Capture the cell that displays the provided text and extract its [x, y] central coordinate. 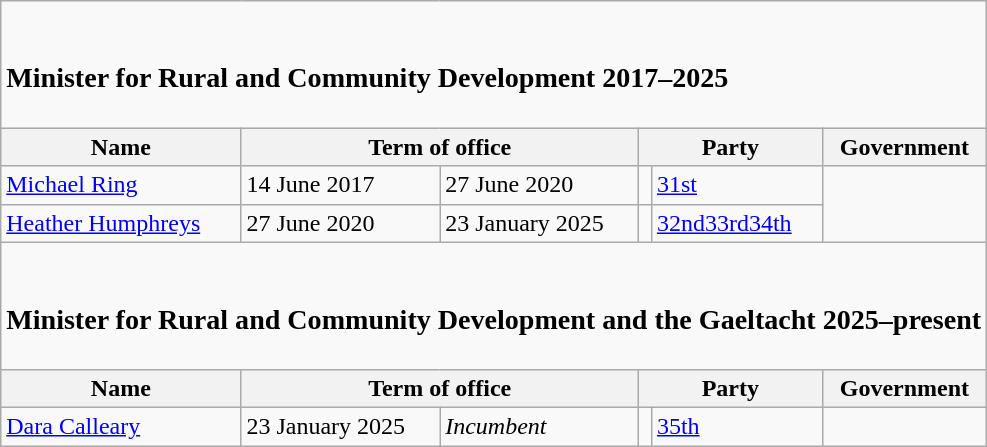
Minister for Rural and Community Development 2017–2025 [494, 64]
31st [736, 185]
35th [736, 426]
Dara Calleary [121, 426]
32nd33rd34th [736, 223]
Minister for Rural and Community Development and the Gaeltacht 2025–present [494, 306]
Incumbent [540, 426]
Heather Humphreys [121, 223]
Michael Ring [121, 185]
14 June 2017 [340, 185]
